Extract the [X, Y] coordinate from the center of the cell holding the provided text.  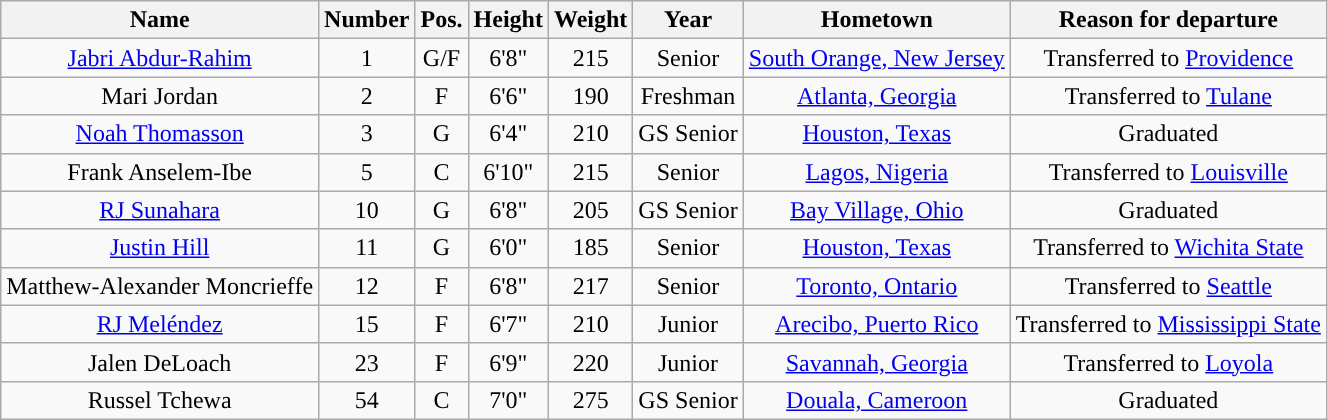
Transferred to Louisville [1168, 172]
Noah Thomasson [160, 134]
G/F [442, 58]
7'0" [508, 400]
Weight [590, 20]
Year [688, 20]
Atlanta, Georgia [876, 96]
6'10" [508, 172]
Height [508, 20]
Justin Hill [160, 248]
6'9" [508, 362]
2 [367, 96]
54 [367, 400]
Mari Jordan [160, 96]
Savannah, Georgia [876, 362]
South Orange, New Jersey [876, 58]
Jabri Abdur-Rahim [160, 58]
RJ Sunahara [160, 210]
Transferred to Mississippi State [1168, 324]
Bay Village, Ohio [876, 210]
Transferred to Tulane [1168, 96]
275 [590, 400]
Transferred to Seattle [1168, 286]
15 [367, 324]
Pos. [442, 20]
Number [367, 20]
6'7" [508, 324]
5 [367, 172]
Freshman [688, 96]
Douala, Cameroon [876, 400]
Name [160, 20]
Reason for departure [1168, 20]
6'4" [508, 134]
6'0" [508, 248]
Arecibo, Puerto Rico [876, 324]
Lagos, Nigeria [876, 172]
3 [367, 134]
Transferred to Loyola [1168, 362]
23 [367, 362]
185 [590, 248]
10 [367, 210]
RJ Meléndez [160, 324]
Jalen DeLoach [160, 362]
12 [367, 286]
Frank Anselem-Ibe [160, 172]
217 [590, 286]
190 [590, 96]
Toronto, Ontario [876, 286]
205 [590, 210]
220 [590, 362]
Transferred to Wichita State [1168, 248]
Transferred to Providence [1168, 58]
1 [367, 58]
11 [367, 248]
Matthew-Alexander Moncrieffe [160, 286]
Russel Tchewa [160, 400]
6'6" [508, 96]
Hometown [876, 20]
